Extract the (X, Y) coordinate from the center of the cell holding the provided text.  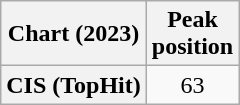
Chart (2023) (74, 34)
Peakposition (192, 34)
CIS (TopHit) (74, 85)
63 (192, 85)
